From the cell containing the given text, extract its center point as (X, Y) coordinate. 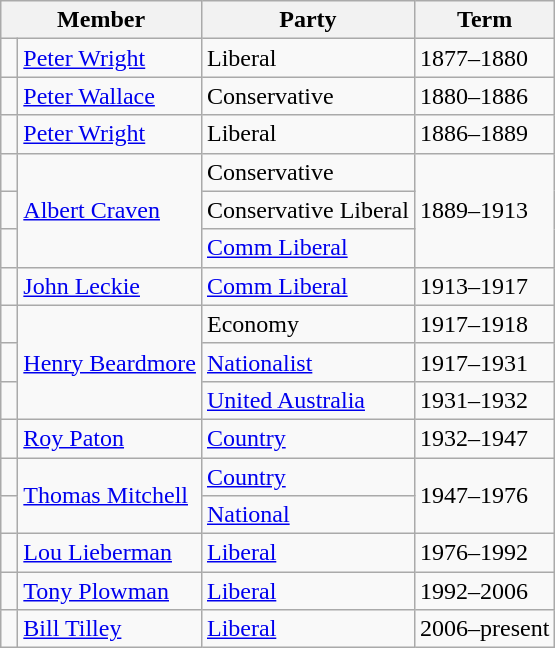
Member (102, 20)
Economy (308, 324)
United Australia (308, 400)
1877–1880 (484, 58)
1976–1992 (484, 553)
National (308, 515)
Lou Lieberman (110, 553)
1913–1917 (484, 286)
1917–1931 (484, 362)
Conservative Liberal (308, 210)
Albert Craven (110, 210)
Henry Beardmore (110, 362)
1932–1947 (484, 438)
1889–1913 (484, 210)
Peter Wallace (110, 96)
Thomas Mitchell (110, 496)
Nationalist (308, 362)
1917–1918 (484, 324)
1886–1889 (484, 134)
Tony Plowman (110, 591)
2006–present (484, 629)
Roy Paton (110, 438)
Party (308, 20)
John Leckie (110, 286)
1947–1976 (484, 496)
1880–1886 (484, 96)
1992–2006 (484, 591)
1931–1932 (484, 400)
Bill Tilley (110, 629)
Term (484, 20)
